Search for the cell housing the specified text and yield its [x, y] center coordinate. 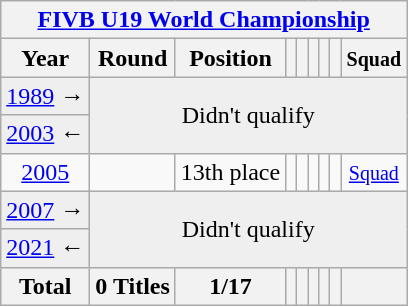
FIVB U19 World Championship [204, 20]
2005 [46, 172]
2003 ← [46, 134]
Round [133, 58]
Total [46, 286]
Position [230, 58]
1/17 [230, 286]
2021 ← [46, 248]
Year [46, 58]
0 Titles [133, 286]
2007 → [46, 210]
1989 → [46, 96]
13th place [230, 172]
